Extract the (X, Y) coordinate from the center of the cell holding the provided text.  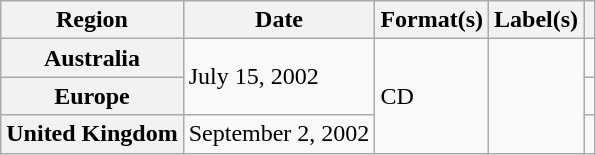
Australia (92, 58)
July 15, 2002 (279, 77)
Format(s) (432, 20)
Region (92, 20)
United Kingdom (92, 134)
CD (432, 96)
Europe (92, 96)
Date (279, 20)
Label(s) (536, 20)
September 2, 2002 (279, 134)
